Find where the given text appears and provide that cell's center as (x, y) coordinate. 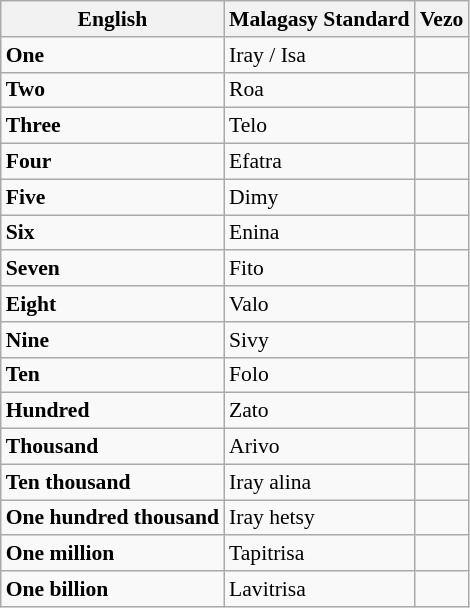
Malagasy Standard (320, 19)
Six (112, 233)
Roa (320, 90)
Fito (320, 269)
English (112, 19)
Thousand (112, 447)
Folo (320, 375)
Two (112, 90)
One hundred thousand (112, 518)
Dimy (320, 197)
One million (112, 554)
One (112, 55)
Iray hetsy (320, 518)
Iray alina (320, 482)
Lavitrisa (320, 589)
Efatra (320, 162)
Hundred (112, 411)
Zato (320, 411)
One billion (112, 589)
Eight (112, 304)
Nine (112, 340)
Enina (320, 233)
Valo (320, 304)
Three (112, 126)
Ten thousand (112, 482)
Telo (320, 126)
Ten (112, 375)
Tapitrisa (320, 554)
Vezo (442, 19)
Five (112, 197)
Four (112, 162)
Seven (112, 269)
Sivy (320, 340)
Arivo (320, 447)
Iray / Isa (320, 55)
